For the text-containing cell, return its midpoint in (X, Y) coordinate format. 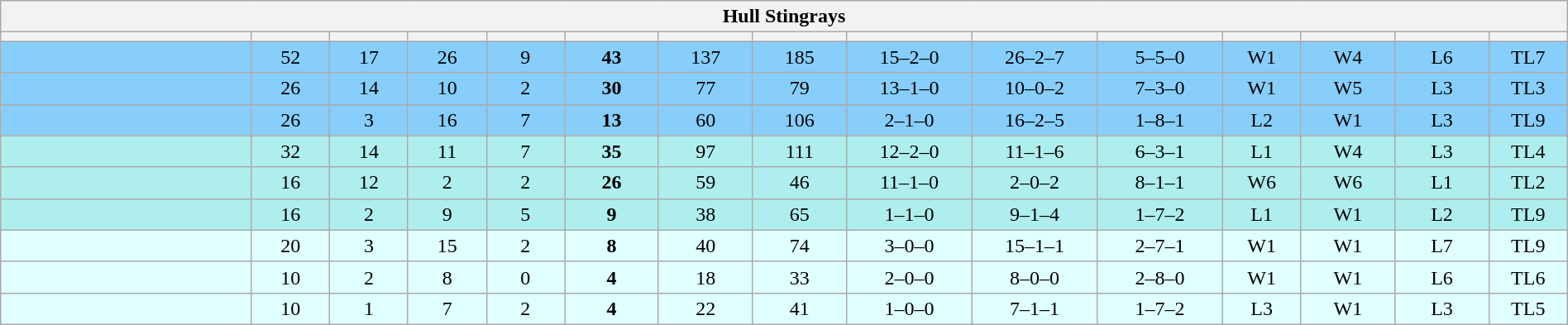
1–8–1 (1160, 120)
2–8–0 (1160, 277)
L7 (1442, 246)
17 (369, 57)
97 (705, 151)
22 (705, 308)
2–1–0 (910, 120)
8–1–1 (1160, 183)
59 (705, 183)
15 (447, 246)
60 (705, 120)
20 (291, 246)
0 (526, 277)
7–1–1 (1035, 308)
2–7–1 (1160, 246)
11–1–0 (910, 183)
77 (705, 88)
16–2–5 (1035, 120)
TL5 (1528, 308)
2–0–2 (1035, 183)
TL6 (1528, 277)
11–1–6 (1035, 151)
46 (800, 183)
32 (291, 151)
15–1–1 (1035, 246)
1–1–0 (910, 214)
18 (705, 277)
12 (369, 183)
Hull Stingrays (784, 17)
13 (612, 120)
TL2 (1528, 183)
W5 (1348, 88)
12–2–0 (910, 151)
185 (800, 57)
40 (705, 246)
74 (800, 246)
65 (800, 214)
106 (800, 120)
TL3 (1528, 88)
26–2–7 (1035, 57)
38 (705, 214)
33 (800, 277)
5 (526, 214)
79 (800, 88)
11 (447, 151)
111 (800, 151)
1 (369, 308)
35 (612, 151)
13–1–0 (910, 88)
52 (291, 57)
2–0–0 (910, 277)
6–3–1 (1160, 151)
8–0–0 (1035, 277)
9–1–4 (1035, 214)
TL7 (1528, 57)
7–3–0 (1160, 88)
1–0–0 (910, 308)
5–5–0 (1160, 57)
3–0–0 (910, 246)
TL4 (1528, 151)
137 (705, 57)
10–0–2 (1035, 88)
43 (612, 57)
30 (612, 88)
41 (800, 308)
15–2–0 (910, 57)
